Output the [X, Y] coordinate of the center of the cell containing the given text.  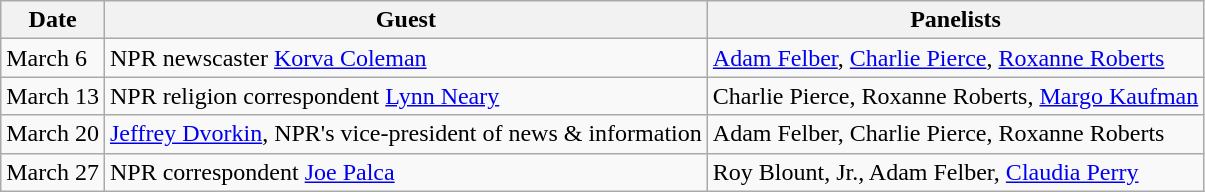
NPR religion correspondent Lynn Neary [406, 96]
NPR correspondent Joe Palca [406, 172]
March 20 [53, 134]
Roy Blount, Jr., Adam Felber, Claudia Perry [955, 172]
NPR newscaster Korva Coleman [406, 58]
March 27 [53, 172]
March 13 [53, 96]
Charlie Pierce, Roxanne Roberts, Margo Kaufman [955, 96]
March 6 [53, 58]
Panelists [955, 20]
Date [53, 20]
Jeffrey Dvorkin, NPR's vice-president of news & information [406, 134]
Guest [406, 20]
